Identify which cell holds the provided text, then report its [X, Y] central coordinate. 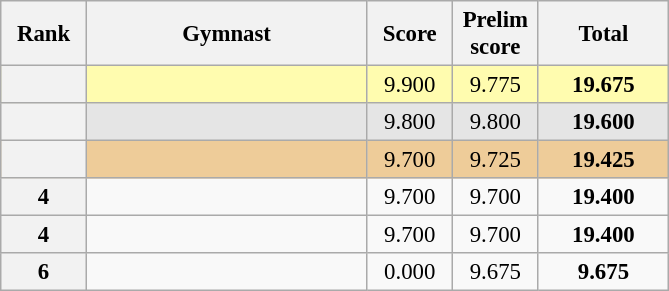
Gymnast [226, 34]
19.600 [604, 122]
9.900 [410, 85]
9.775 [496, 85]
9.725 [496, 160]
19.675 [604, 85]
Total [604, 34]
Rank [44, 34]
Prelim score [496, 34]
19.425 [604, 160]
Score [410, 34]
